Extract the (X, Y) coordinate from the center of the cell holding the provided text.  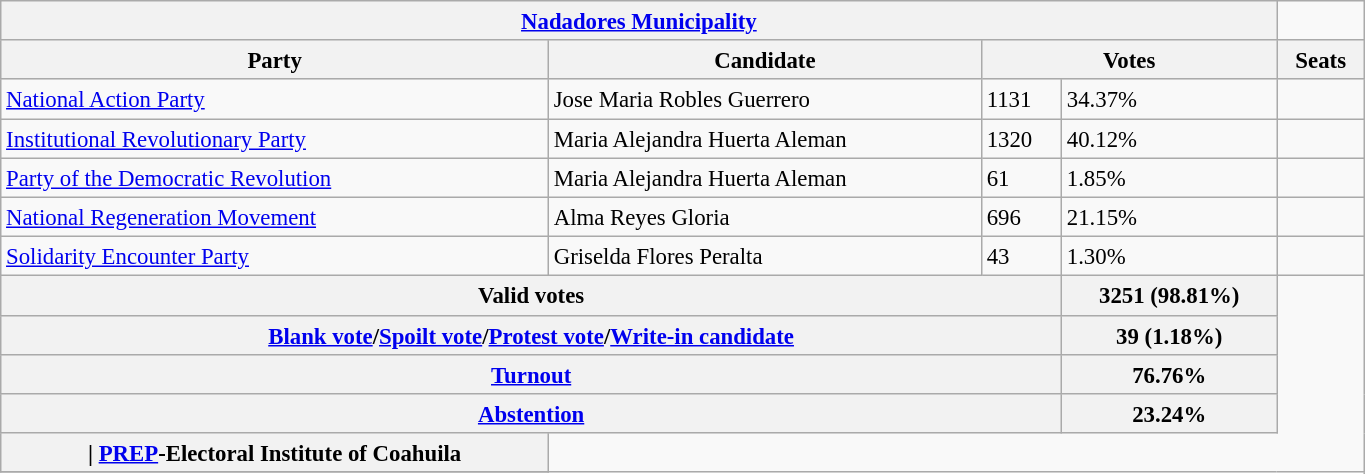
34.37% (1169, 100)
Institutional Revolutionary Party (275, 138)
Griselda Flores Peralta (764, 256)
3251 (98.81%) (1169, 296)
Party of the Democratic Revolution (275, 178)
Seats (1320, 60)
1.30% (1169, 256)
40.12% (1169, 138)
Party (275, 60)
Alma Reyes Gloria (764, 216)
39 (1.18%) (1169, 334)
61 (1021, 178)
696 (1021, 216)
| PREP-Electoral Institute of Coahuila (275, 452)
Turnout (532, 374)
National Regeneration Movement (275, 216)
Nadadores Municipality (639, 20)
Blank vote/Spoilt vote/Protest vote/Write-in candidate (532, 334)
1.85% (1169, 178)
Votes (1129, 60)
23.24% (1169, 414)
Abstention (532, 414)
1131 (1021, 100)
Candidate (764, 60)
21.15% (1169, 216)
Valid votes (532, 296)
Jose Maria Robles Guerrero (764, 100)
43 (1021, 256)
76.76% (1169, 374)
National Action Party (275, 100)
Solidarity Encounter Party (275, 256)
1320 (1021, 138)
